Identify which cell holds the provided text, then report its (x, y) central coordinate. 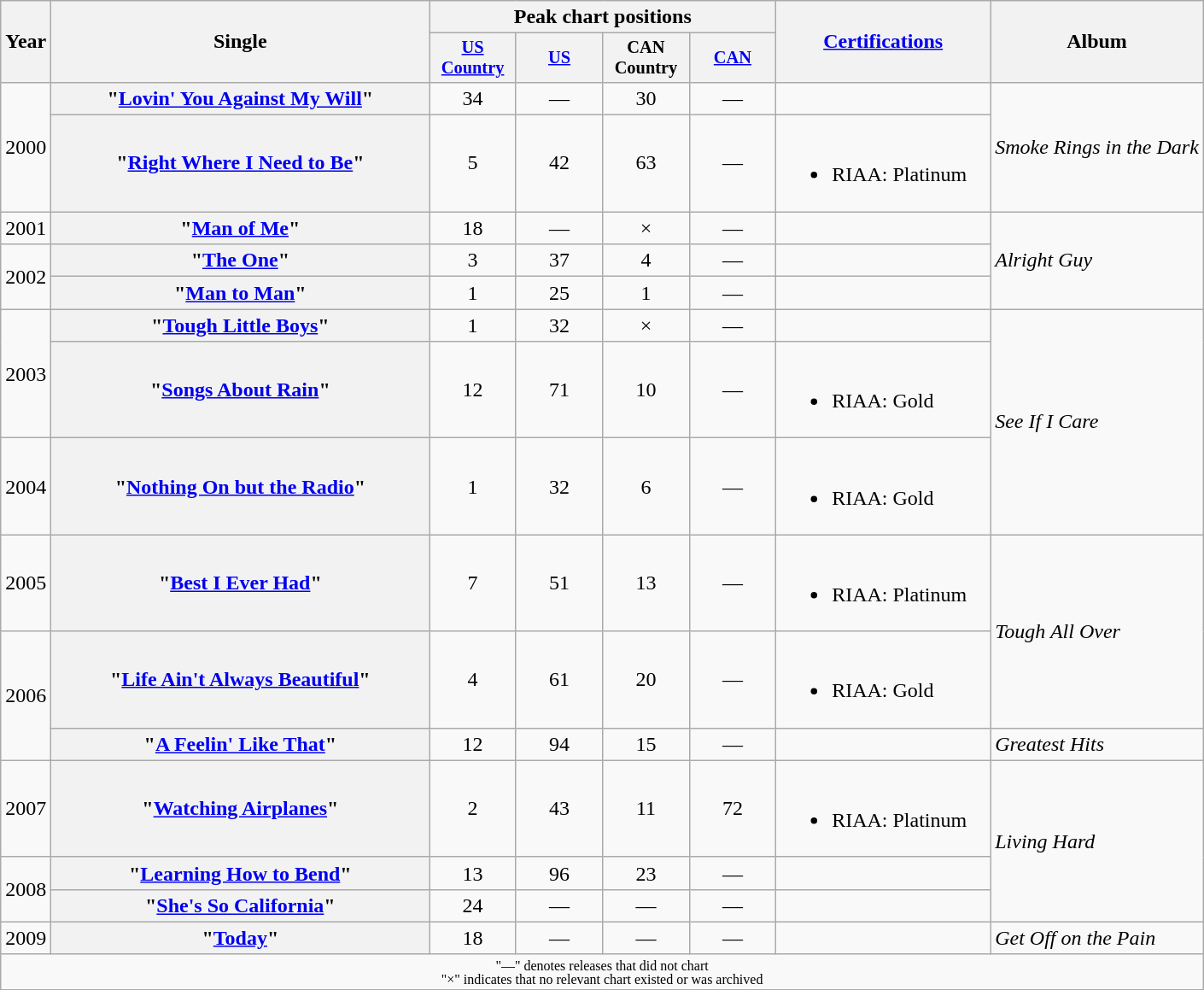
2006 (26, 695)
23 (646, 873)
2000 (26, 147)
63 (646, 164)
94 (558, 744)
CAN (733, 58)
2007 (26, 808)
2008 (26, 889)
96 (558, 873)
2001 (26, 228)
37 (558, 261)
5 (473, 164)
"Today" (241, 938)
Living Hard (1097, 841)
Smoke Rings in the Dark (1097, 147)
24 (473, 905)
2005 (26, 583)
61 (558, 680)
34 (473, 98)
15 (646, 744)
"Life Ain't Always Beautiful" (241, 680)
25 (558, 293)
2002 (26, 277)
Greatest Hits (1097, 744)
Alright Guy (1097, 261)
US (558, 58)
30 (646, 98)
20 (646, 680)
2004 (26, 487)
"Lovin' You Against My Will" (241, 98)
2 (473, 808)
10 (646, 390)
Peak chart positions (603, 17)
"Man of Me" (241, 228)
3 (473, 261)
Certifications (883, 42)
Tough All Over (1097, 631)
Year (26, 42)
2003 (26, 374)
51 (558, 583)
2009 (26, 938)
72 (733, 808)
6 (646, 487)
7 (473, 583)
US Country (473, 58)
"—" denotes releases that did not chart"×" indicates that no relevant chart existed or was archived (603, 972)
CAN Country (646, 58)
Single (241, 42)
"Nothing On but the Radio" (241, 487)
"Man to Man" (241, 293)
Album (1097, 42)
11 (646, 808)
"Best I Ever Had" (241, 583)
"Right Where I Need to Be" (241, 164)
Get Off on the Pain (1097, 938)
42 (558, 164)
71 (558, 390)
"She's So California" (241, 905)
43 (558, 808)
"Songs About Rain" (241, 390)
"The One" (241, 261)
"Tough Little Boys" (241, 325)
"A Feelin' Like That" (241, 744)
"Watching Airplanes" (241, 808)
"Learning How to Bend" (241, 873)
See If I Care (1097, 422)
